Detect which cell encompasses the target text, then output its [X, Y] center coordinate. 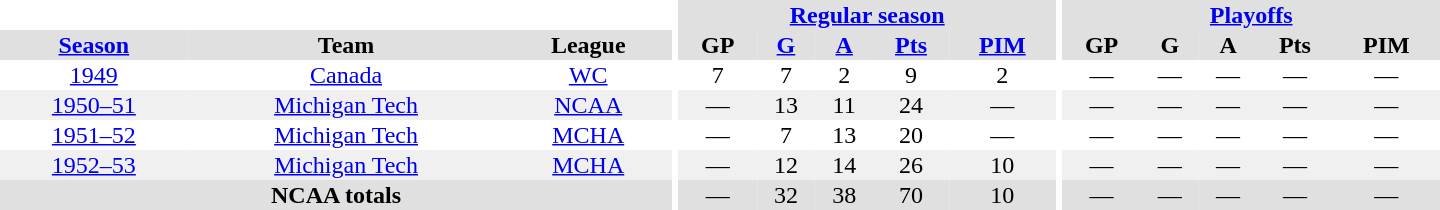
Canada [346, 75]
1952–53 [94, 165]
11 [844, 105]
26 [910, 165]
NCAA totals [336, 195]
Season [94, 45]
20 [910, 135]
Regular season [866, 15]
24 [910, 105]
1950–51 [94, 105]
70 [910, 195]
9 [910, 75]
Playoffs [1251, 15]
WC [588, 75]
1951–52 [94, 135]
Team [346, 45]
32 [786, 195]
38 [844, 195]
League [588, 45]
1949 [94, 75]
NCAA [588, 105]
12 [786, 165]
14 [844, 165]
